Scan for the cell matching the given text and deliver its [x, y] coordinate at center. 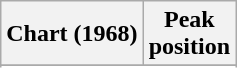
Chart (1968) [72, 34]
Peakposition [189, 34]
